Extract the [x, y] coordinate from the center of the cell holding the provided text.  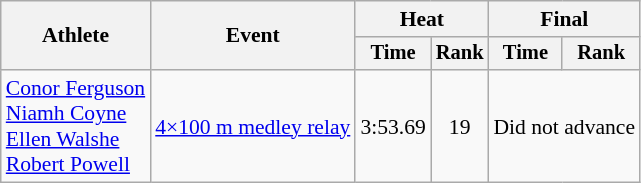
3:53.69 [392, 126]
Final [564, 19]
Athlete [76, 36]
Event [252, 36]
Conor FergusonNiamh CoyneEllen WalsheRobert Powell [76, 126]
19 [460, 126]
Did not advance [564, 126]
Heat [422, 19]
4×100 m medley relay [252, 126]
